Provide the [x, y] coordinate of the cell's center where the given text is located.  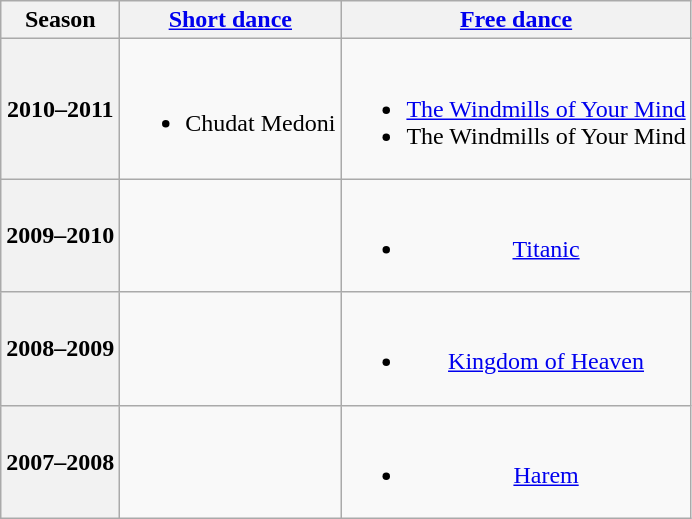
Season [60, 20]
Kingdom of Heaven [516, 348]
Short dance [230, 20]
2007–2008 [60, 462]
2008–2009 [60, 348]
Free dance [516, 20]
2010–2011 [60, 109]
Titanic [516, 236]
Chudat Medoni [230, 109]
The Windmills of Your Mind The Windmills of Your Mind [516, 109]
Harem [516, 462]
2009–2010 [60, 236]
